Output the (x, y) coordinate of the center of the cell containing the given text.  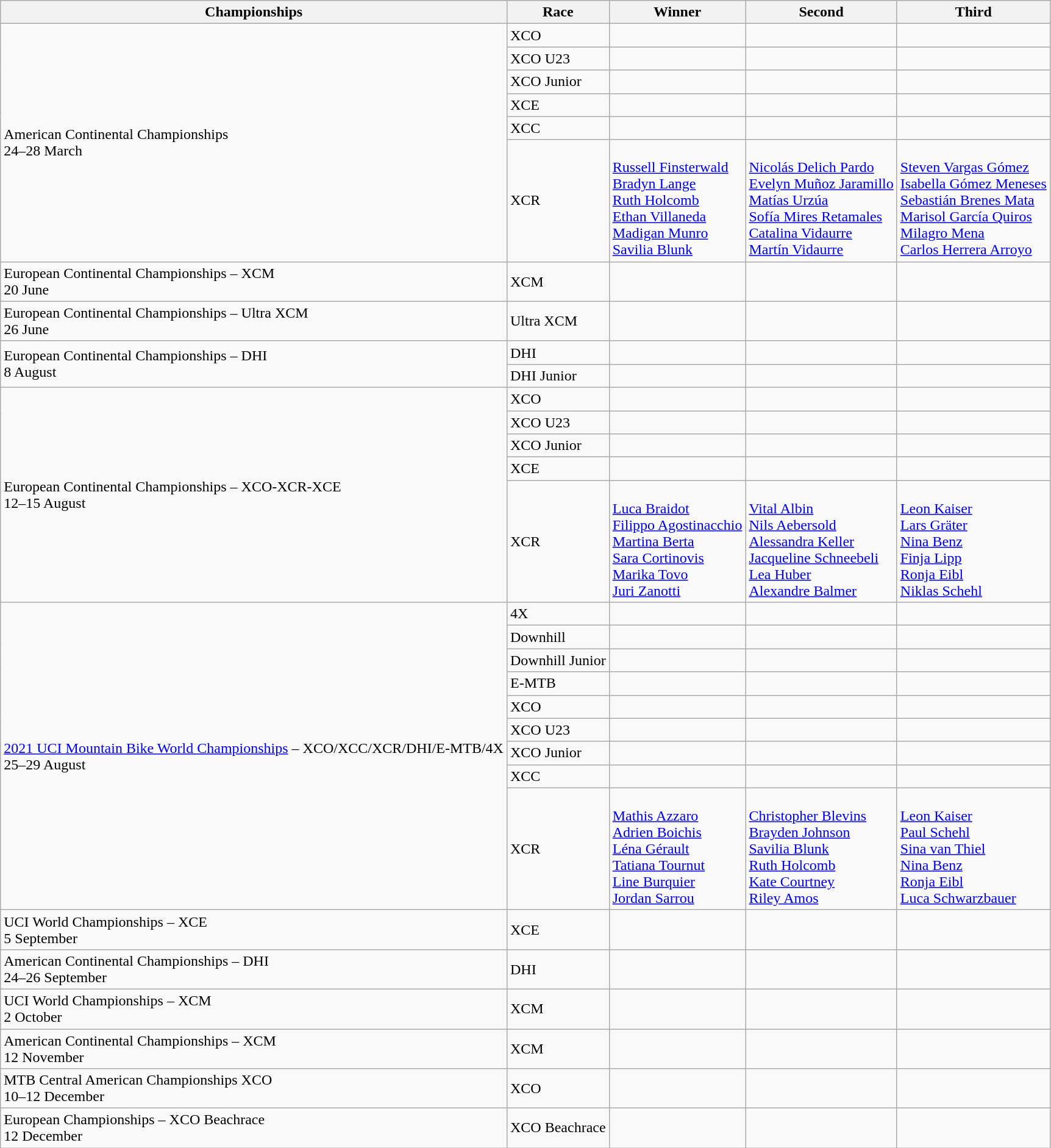
Winner (677, 12)
Championships (254, 12)
Nicolás Delich PardoEvelyn Muñoz JaramilloMatías UrzúaSofía Mires RetamalesCatalina VidaurreMartín Vidaurre (821, 201)
Steven Vargas GómezIsabella Gómez MenesesSebastián Brenes MataMarisol García QuirosMilagro MenaCarlos Herrera Arroyo (973, 201)
Race (558, 12)
European Continental Championships – DHI 8 August (254, 364)
Downhill (558, 637)
European Continental Championships – Ultra XCM 26 June (254, 321)
DHI Junior (558, 376)
E-MTB (558, 683)
Russell FinsterwaldBradyn LangeRuth HolcombEthan VillanedaMadigan MunroSavilia Blunk (677, 201)
Vital AlbinNils AebersoldAlessandra KellerJacqueline SchneebeliLea HuberAlexandre Balmer (821, 541)
Third (973, 12)
Mathis AzzaroAdrien BoichisLéna GéraultTatiana TournutLine BurquierJordan Sarrou (677, 849)
European Continental Championships – XCM 20 June (254, 282)
European Championships – XCO Beachrace 12 December (254, 1128)
Second (821, 12)
4X (558, 614)
Christopher BlevinsBrayden JohnsonSavilia BlunkRuth HolcombKate CourtneyRiley Amos (821, 849)
Ultra XCM (558, 321)
American Continental Championships – XCM 12 November (254, 1049)
UCI World Championships – XCE 5 September (254, 929)
MTB Central American Championships XCO 10–12 December (254, 1089)
UCI World Championships – XCM 2 October (254, 1008)
American Continental Championships – DHI 24–26 September (254, 969)
Leon KaiserLars GräterNina BenzFinja LippRonja EiblNiklas Schehl (973, 541)
Leon KaiserPaul SchehlSina van ThielNina BenzRonja EiblLuca Schwarzbauer (973, 849)
American Continental Championships 24–28 March (254, 143)
Luca BraidotFilippo AgostinacchioMartina BertaSara CortinovisMarika TovoJuri Zanotti (677, 541)
Downhill Junior (558, 660)
XCO Beachrace (558, 1128)
2021 UCI Mountain Bike World Championships – XCO/XCC/XCR/DHI/E-MTB/4X 25–29 August (254, 756)
European Continental Championships – XCO-XCR-XCE 12–15 August (254, 494)
